Output the [X, Y] coordinate of the center of the cell containing the given text.  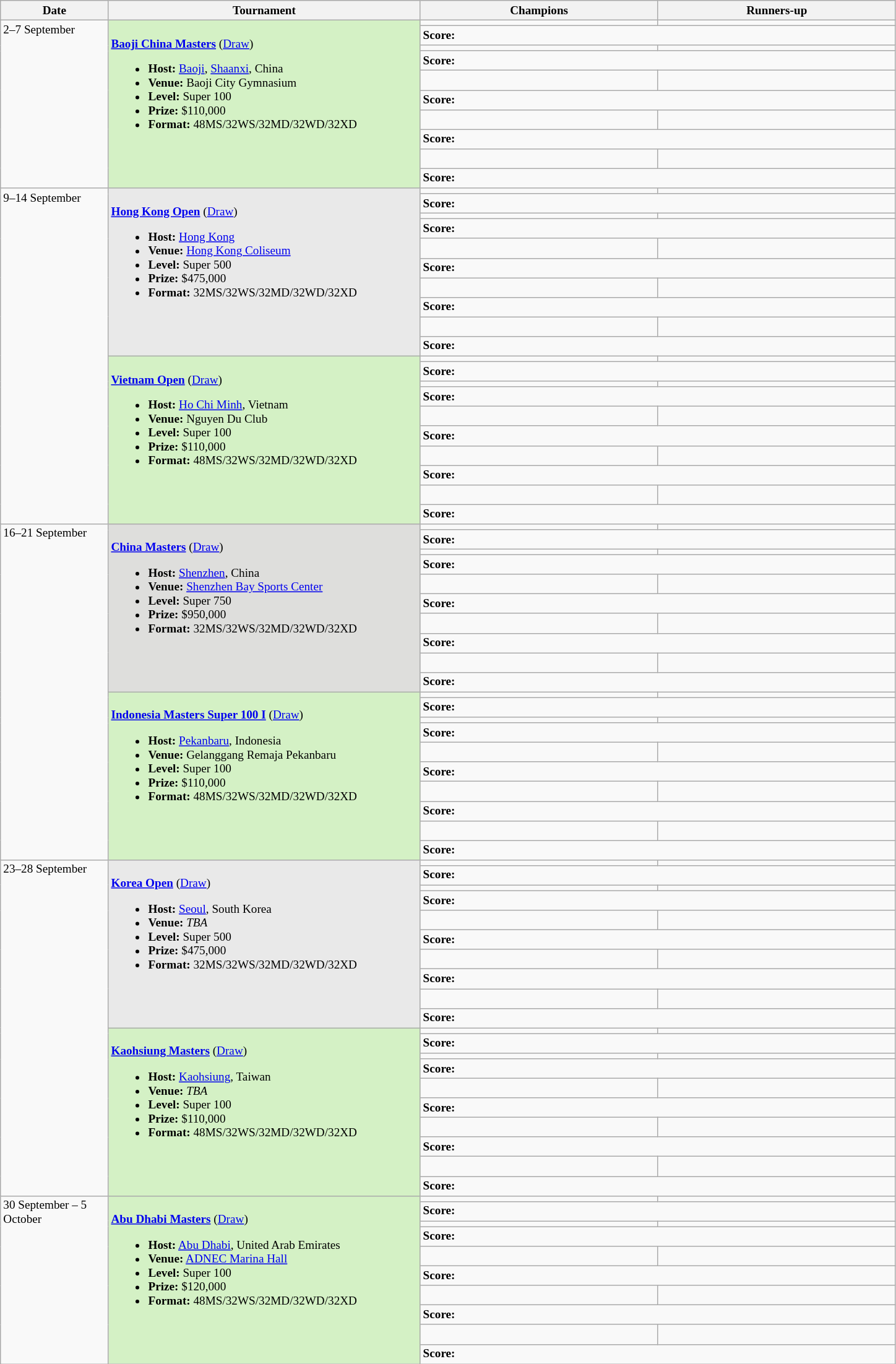
Vietnam Open (Draw)Host: Ho Chi Minh, VietnamVenue: Nguyen Du ClubLevel: Super 100Prize: $110,000Format: 48MS/32WS/32MD/32WD/32XD [264, 439]
China Masters (Draw)Host: Shenzhen, ChinaVenue: Shenzhen Bay Sports CenterLevel: Super 750Prize: $950,000Format: 32MS/32WS/32MD/32WD/32XD [264, 608]
Kaohsiung Masters (Draw)Host: Kaohsiung, TaiwanVenue: TBALevel: Super 100Prize: $110,000Format: 48MS/32WS/32MD/32WD/32XD [264, 1111]
Tournament [264, 11]
Date [54, 11]
Baoji China Masters (Draw)Host: Baoji, Shaanxi, ChinaVenue: Baoji City GymnasiumLevel: Super 100Prize: $110,000Format: 48MS/32WS/32MD/32WD/32XD [264, 104]
Champions [539, 11]
Hong Kong Open (Draw)Host: Hong KongVenue: Hong Kong ColiseumLevel: Super 500Prize: $475,000Format: 32MS/32WS/32MD/32WD/32XD [264, 272]
30 September – 5 October [54, 1280]
16–21 September [54, 692]
2–7 September [54, 104]
Runners-up [777, 11]
Abu Dhabi Masters (Draw)Host: Abu Dhabi, United Arab EmiratesVenue: ADNEC Marina HallLevel: Super 100Prize: $120,000Format: 48MS/32WS/32MD/32WD/32XD [264, 1280]
Korea Open (Draw)Host: Seoul, South KoreaVenue: TBALevel: Super 500Prize: $475,000Format: 32MS/32WS/32MD/32WD/32XD [264, 943]
9–14 September [54, 356]
23–28 September [54, 1027]
